Locate the cell with the specified text and output its [x, y] center coordinate. 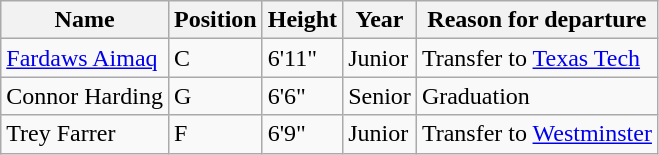
C [215, 58]
6'6" [302, 96]
Trey Farrer [85, 134]
Fardaws Aimaq [85, 58]
F [215, 134]
6'11" [302, 58]
Year [380, 20]
Position [215, 20]
Transfer to Texas Tech [536, 58]
G [215, 96]
Reason for departure [536, 20]
Graduation [536, 96]
Senior [380, 96]
Connor Harding [85, 96]
Height [302, 20]
Transfer to Westminster [536, 134]
6'9" [302, 134]
Name [85, 20]
